Extract the (x, y) coordinate from the center of the cell holding the provided text.  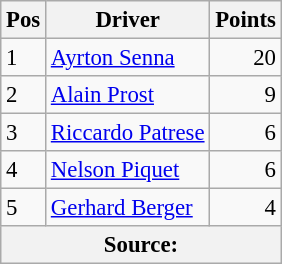
Nelson Piquet (128, 170)
Ayrton Senna (128, 58)
Points (246, 20)
Driver (128, 20)
1 (24, 58)
5 (24, 208)
3 (24, 133)
Alain Prost (128, 95)
Riccardo Patrese (128, 133)
Source: (141, 245)
2 (24, 95)
Pos (24, 20)
20 (246, 58)
9 (246, 95)
Gerhard Berger (128, 208)
